Scan for the cell matching the given text and deliver its (X, Y) coordinate at center. 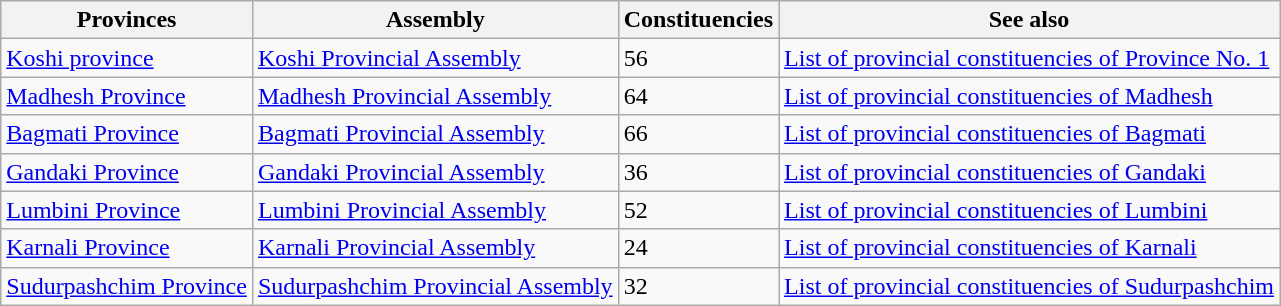
24 (698, 248)
Provinces (127, 20)
Bagmati Province (127, 134)
Karnali Provincial Assembly (435, 248)
56 (698, 58)
List of provincial constituencies of Bagmati (1030, 134)
Koshi Provincial Assembly (435, 58)
Sudurpashchim Province (127, 286)
List of provincial constituencies of Province No. 1 (1030, 58)
64 (698, 96)
Karnali Province (127, 248)
Gandaki Provincial Assembly (435, 172)
Gandaki Province (127, 172)
52 (698, 210)
Lumbini Province (127, 210)
Lumbini Provincial Assembly (435, 210)
66 (698, 134)
Assembly (435, 20)
Bagmati Provincial Assembly (435, 134)
32 (698, 286)
List of provincial constituencies of Lumbini (1030, 210)
List of provincial constituencies of Sudurpashchim (1030, 286)
Madhesh Provincial Assembly (435, 96)
Constituencies (698, 20)
List of provincial constituencies of Karnali (1030, 248)
List of provincial constituencies of Gandaki (1030, 172)
Madhesh Province (127, 96)
Koshi province (127, 58)
List of provincial constituencies of Madhesh (1030, 96)
See also (1030, 20)
36 (698, 172)
Sudurpashchim Provincial Assembly (435, 286)
